Output the [x, y] coordinate of the center of the cell containing the given text.  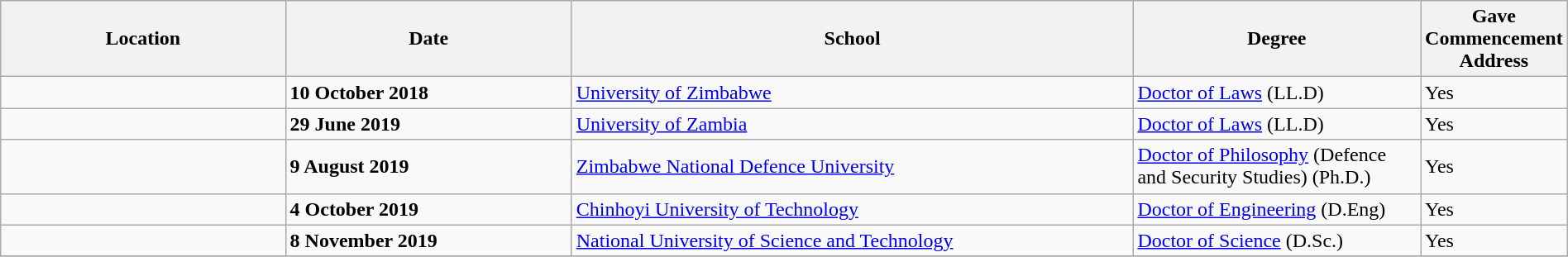
Doctor of Engineering (D.Eng) [1277, 209]
Zimbabwe National Defence University [852, 167]
National University of Science and Technology [852, 240]
Date [428, 39]
University of Zambia [852, 124]
University of Zimbabwe [852, 93]
9 August 2019 [428, 167]
Doctor of Philosophy (Defence and Security Studies) (Ph.D.) [1277, 167]
Location [143, 39]
4 October 2019 [428, 209]
10 October 2018 [428, 93]
Degree [1277, 39]
Gave Commencement Address [1494, 39]
8 November 2019 [428, 240]
Doctor of Science (D.Sc.) [1277, 240]
29 June 2019 [428, 124]
Chinhoyi University of Technology [852, 209]
School [852, 39]
